Capture the cell that displays the provided text and extract its (X, Y) central coordinate. 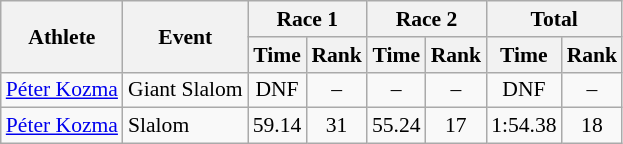
17 (456, 126)
Race 1 (308, 19)
Giant Slalom (186, 90)
18 (592, 126)
Race 2 (426, 19)
31 (336, 126)
Athlete (62, 36)
Total (554, 19)
1:54.38 (524, 126)
Slalom (186, 126)
59.14 (278, 126)
55.24 (396, 126)
Event (186, 36)
